From the cell containing the given text, extract its center point as (X, Y) coordinate. 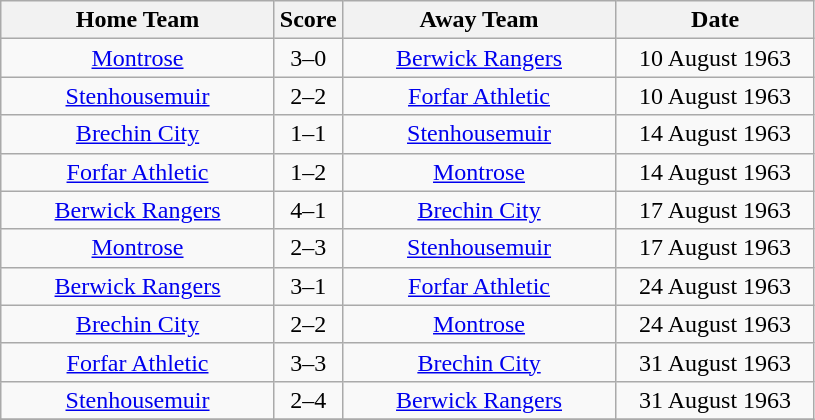
2–3 (308, 248)
Score (308, 20)
4–1 (308, 210)
Date (716, 20)
1–1 (308, 134)
1–2 (308, 172)
3–1 (308, 286)
3–3 (308, 362)
2–4 (308, 400)
Home Team (138, 20)
Away Team (479, 20)
3–0 (308, 58)
